For the text-containing cell, return its midpoint in [X, Y] coordinate format. 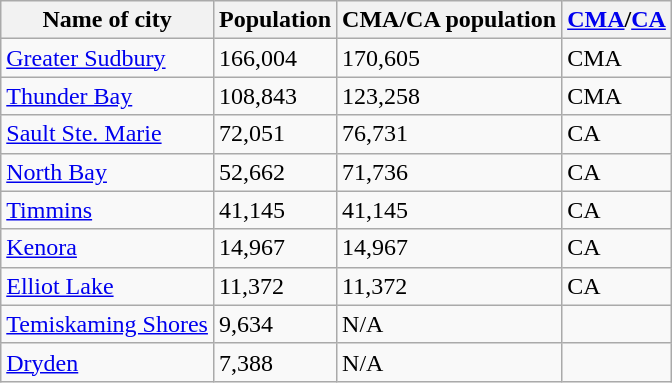
76,731 [450, 134]
Population [274, 20]
71,736 [450, 172]
9,634 [274, 324]
108,843 [274, 96]
CMA/CA population [450, 20]
Sault Ste. Marie [108, 134]
166,004 [274, 58]
Timmins [108, 210]
North Bay [108, 172]
Greater Sudbury [108, 58]
Name of city [108, 20]
Kenora [108, 248]
7,388 [274, 362]
Dryden [108, 362]
Thunder Bay [108, 96]
Temiskaming Shores [108, 324]
CMA/CA [617, 20]
123,258 [450, 96]
72,051 [274, 134]
52,662 [274, 172]
Elliot Lake [108, 286]
170,605 [450, 58]
